Capture the cell that displays the provided text and extract its [x, y] central coordinate. 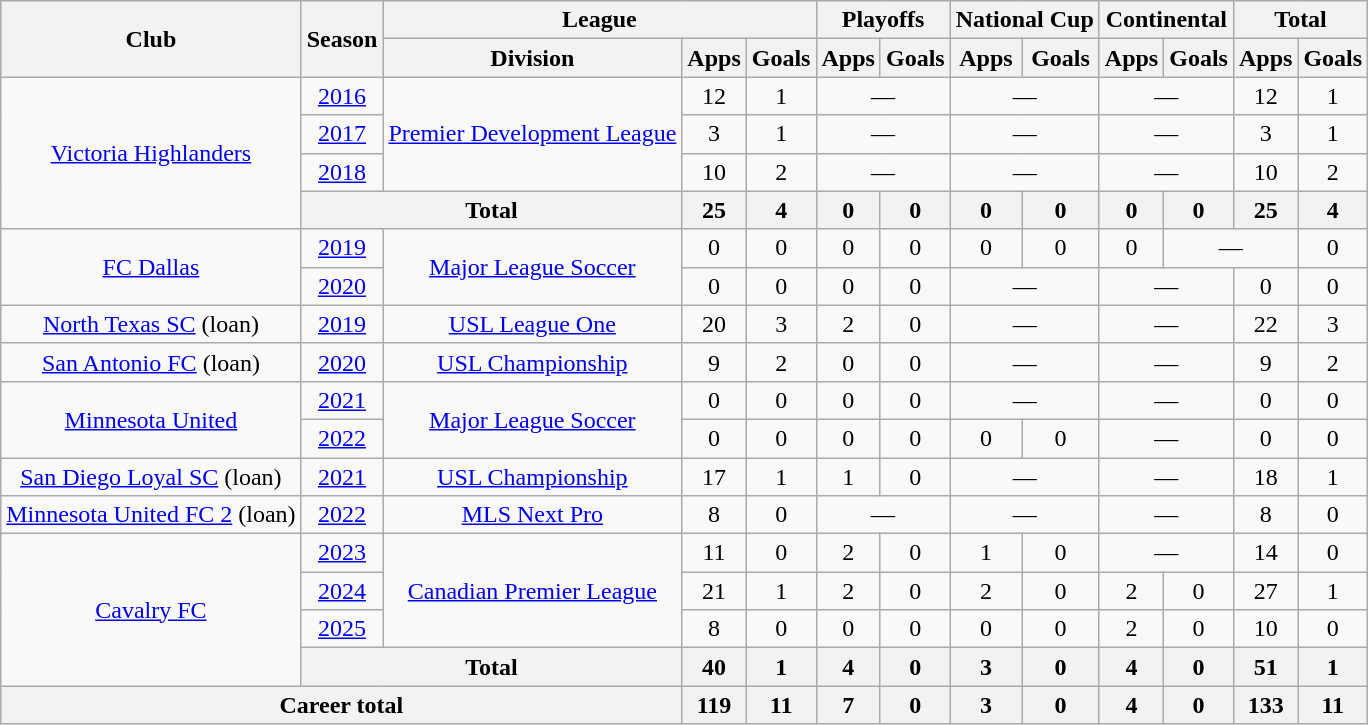
2024 [342, 591]
Continental [1166, 20]
FC Dallas [151, 267]
Victoria Highlanders [151, 153]
133 [1265, 705]
2016 [342, 96]
USL League One [532, 324]
2017 [342, 134]
18 [1265, 477]
Division [532, 58]
San Diego Loyal SC (loan) [151, 477]
14 [1265, 553]
2025 [342, 629]
San Antonio FC (loan) [151, 362]
Minnesota United [151, 419]
2018 [342, 172]
51 [1265, 667]
Season [342, 39]
2023 [342, 553]
20 [714, 324]
National Cup [1024, 20]
North Texas SC (loan) [151, 324]
27 [1265, 591]
Playoffs [883, 20]
21 [714, 591]
Career total [342, 705]
Minnesota United FC 2 (loan) [151, 515]
Cavalry FC [151, 610]
MLS Next Pro [532, 515]
119 [714, 705]
17 [714, 477]
40 [714, 667]
Club [151, 39]
7 [848, 705]
22 [1265, 324]
Premier Development League [532, 134]
Canadian Premier League [532, 591]
League [600, 20]
